Extract the (x, y) coordinate from the center of the cell holding the provided text.  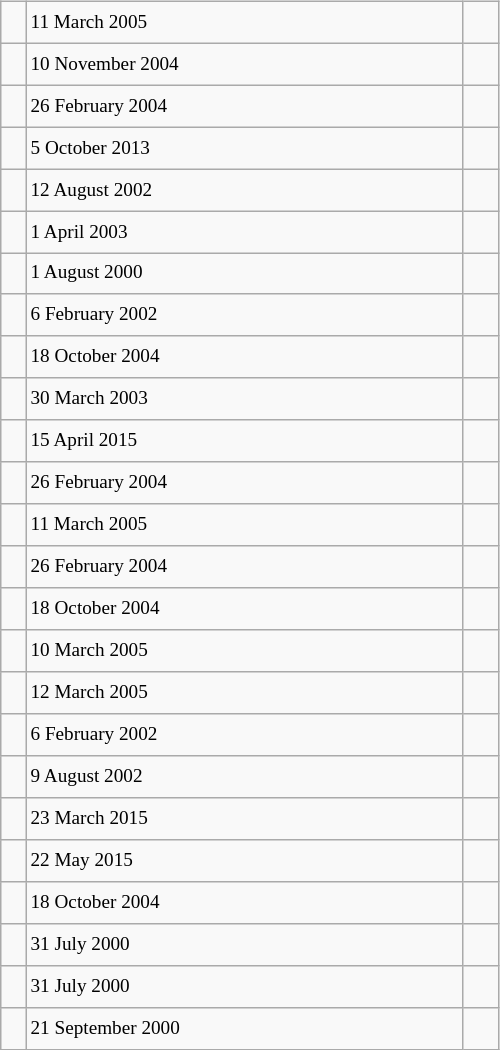
10 November 2004 (244, 64)
1 April 2003 (244, 232)
12 August 2002 (244, 190)
9 August 2002 (244, 777)
5 October 2013 (244, 148)
22 May 2015 (244, 861)
10 March 2005 (244, 651)
30 March 2003 (244, 399)
15 April 2015 (244, 441)
23 March 2015 (244, 819)
12 March 2005 (244, 693)
21 September 2000 (244, 1028)
1 August 2000 (244, 274)
